For the text-containing cell, return its midpoint in [X, Y] coordinate format. 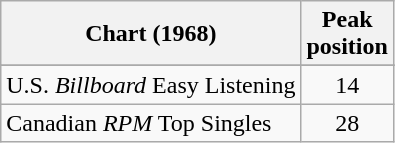
U.S. Billboard Easy Listening [151, 85]
14 [347, 85]
Canadian RPM Top Singles [151, 123]
Chart (1968) [151, 34]
Peakposition [347, 34]
28 [347, 123]
